Find where the given text appears and provide that cell's center as (x, y) coordinate. 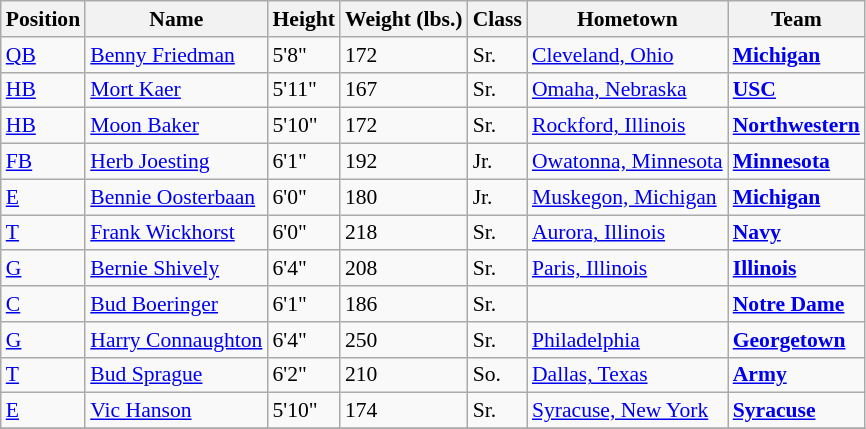
208 (404, 269)
Omaha, Nebraska (628, 90)
Aurora, Illinois (628, 233)
Syracuse (796, 411)
Illinois (796, 269)
Georgetown (796, 340)
Army (796, 375)
Bennie Oosterbaan (176, 197)
6'2" (303, 375)
Class (498, 19)
Bud Sprague (176, 375)
210 (404, 375)
186 (404, 304)
C (43, 304)
Herb Joesting (176, 162)
192 (404, 162)
Weight (lbs.) (404, 19)
Vic Hanson (176, 411)
Moon Baker (176, 126)
5'11" (303, 90)
250 (404, 340)
USC (796, 90)
Notre Dame (796, 304)
So. (498, 375)
Philadelphia (628, 340)
Minnesota (796, 162)
Muskegon, Michigan (628, 197)
Owatonna, Minnesota (628, 162)
Syracuse, New York (628, 411)
Bud Boeringer (176, 304)
Frank Wickhorst (176, 233)
Rockford, Illinois (628, 126)
Bernie Shively (176, 269)
Mort Kaer (176, 90)
Team (796, 19)
QB (43, 55)
Northwestern (796, 126)
Name (176, 19)
218 (404, 233)
Benny Friedman (176, 55)
FB (43, 162)
Height (303, 19)
Dallas, Texas (628, 375)
Paris, Illinois (628, 269)
Cleveland, Ohio (628, 55)
5'8" (303, 55)
180 (404, 197)
Position (43, 19)
Harry Connaughton (176, 340)
Navy (796, 233)
167 (404, 90)
174 (404, 411)
Hometown (628, 19)
